Locate the cell with the specified text and output its [x, y] center coordinate. 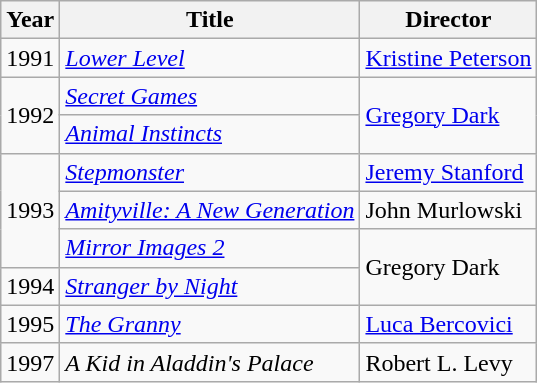
1991 [30, 58]
Robert L. Levy [448, 362]
Amityville: A New Generation [210, 210]
The Granny [210, 324]
Secret Games [210, 96]
1993 [30, 210]
Director [448, 20]
Luca Bercovici [448, 324]
Stepmonster [210, 172]
Year [30, 20]
Animal Instincts [210, 134]
Mirror Images 2 [210, 248]
1995 [30, 324]
Jeremy Stanford [448, 172]
1997 [30, 362]
Kristine Peterson [448, 58]
1994 [30, 286]
Lower Level [210, 58]
John Murlowski [448, 210]
Stranger by Night [210, 286]
Title [210, 20]
A Kid in Aladdin's Palace [210, 362]
1992 [30, 115]
